Search for the cell housing the specified text and yield its (x, y) center coordinate. 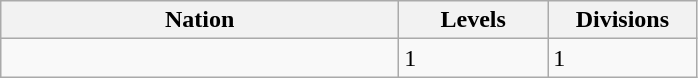
Divisions (622, 20)
Nation (200, 20)
Levels (474, 20)
